Capture the cell that displays the provided text and extract its (x, y) central coordinate. 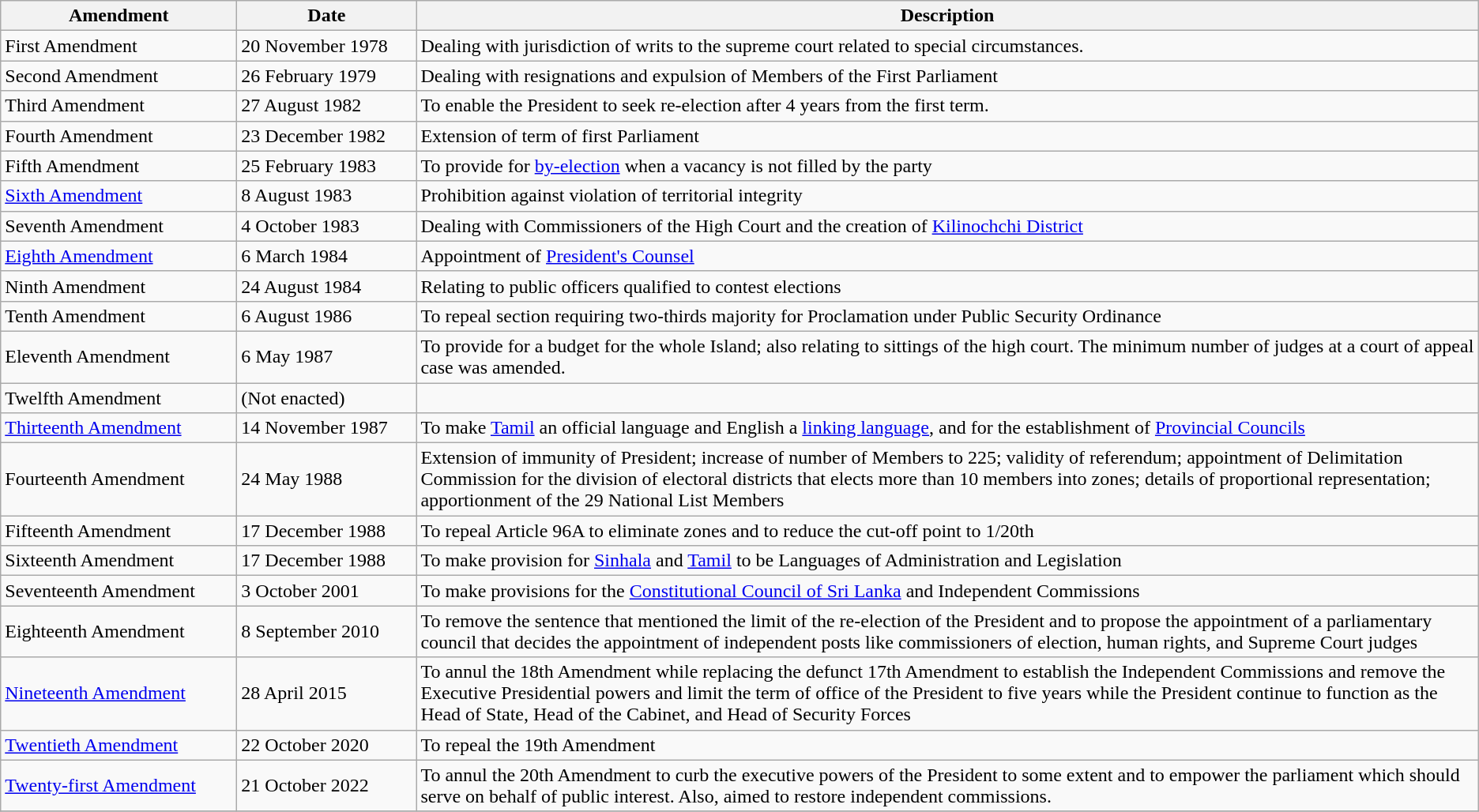
First Amendment (119, 46)
22 October 2020 (327, 745)
To repeal section requiring two-thirds majority for Proclamation under Public Security Ordinance (947, 316)
Fourth Amendment (119, 136)
6 August 1986 (327, 316)
23 December 1982 (327, 136)
Sixteenth Amendment (119, 561)
Prohibition against violation of territorial integrity (947, 196)
Sixth Amendment (119, 196)
Twentieth Amendment (119, 745)
Seventh Amendment (119, 226)
Description (947, 16)
3 October 2001 (327, 591)
To make provisions for the Constitutional Council of Sri Lanka and Independent Commissions (947, 591)
28 April 2015 (327, 694)
20 November 1978 (327, 46)
To make Tamil an official language and English a linking language, and for the establishment of Provincial Councils (947, 428)
Extension of term of first Parliament (947, 136)
Eighteenth Amendment (119, 632)
8 August 1983 (327, 196)
Nineteenth Amendment (119, 694)
Fifth Amendment (119, 166)
Ninth Amendment (119, 286)
Third Amendment (119, 106)
Eighth Amendment (119, 256)
Dealing with resignations and expulsion of Members of the First Parliament (947, 76)
14 November 1987 (327, 428)
Second Amendment (119, 76)
Twelfth Amendment (119, 397)
6 March 1984 (327, 256)
24 May 1988 (327, 479)
26 February 1979 (327, 76)
Thirteenth Amendment (119, 428)
To make provision for Sinhala and Tamil to be Languages of Administration and Legislation (947, 561)
Fourteenth Amendment (119, 479)
Date (327, 16)
Relating to public officers qualified to contest elections (947, 286)
24 August 1984 (327, 286)
Seventeenth Amendment (119, 591)
6 May 1987 (327, 357)
Fifteenth Amendment (119, 531)
To enable the President to seek re-election after 4 years from the first term. (947, 106)
To repeal Article 96A to eliminate zones and to reduce the cut-off point to 1/20th (947, 531)
25 February 1983 (327, 166)
(Not enacted) (327, 397)
Tenth Amendment (119, 316)
To repeal the 19th Amendment (947, 745)
Dealing with jurisdiction of writs to the supreme court related to special circumstances. (947, 46)
To provide for by-election when a vacancy is not filled by the party (947, 166)
Dealing with Commissioners of the High Court and the creation of Kilinochchi District (947, 226)
4 October 1983 (327, 226)
Amendment (119, 16)
Twenty-first Amendment (119, 785)
27 August 1982 (327, 106)
Appointment of President's Counsel (947, 256)
21 October 2022 (327, 785)
Eleventh Amendment (119, 357)
8 September 2010 (327, 632)
